Provide the (x, y) coordinate of the cell's center where the given text is located.  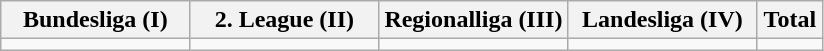
2. League (II) (284, 20)
Landesliga (IV) (662, 20)
Bundesliga (I) (96, 20)
Total (790, 20)
Regionalliga (III) (474, 20)
